From the cell containing the given text, extract its center point as (x, y) coordinate. 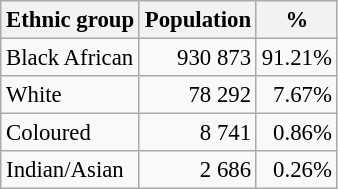
Coloured (70, 133)
2 686 (198, 170)
Ethnic group (70, 20)
78 292 (198, 95)
Black African (70, 58)
8 741 (198, 133)
Indian/Asian (70, 170)
930 873 (198, 58)
Population (198, 20)
7.67% (296, 95)
0.86% (296, 133)
% (296, 20)
White (70, 95)
91.21% (296, 58)
0.26% (296, 170)
